Output the [X, Y] coordinate of the center of the cell containing the given text.  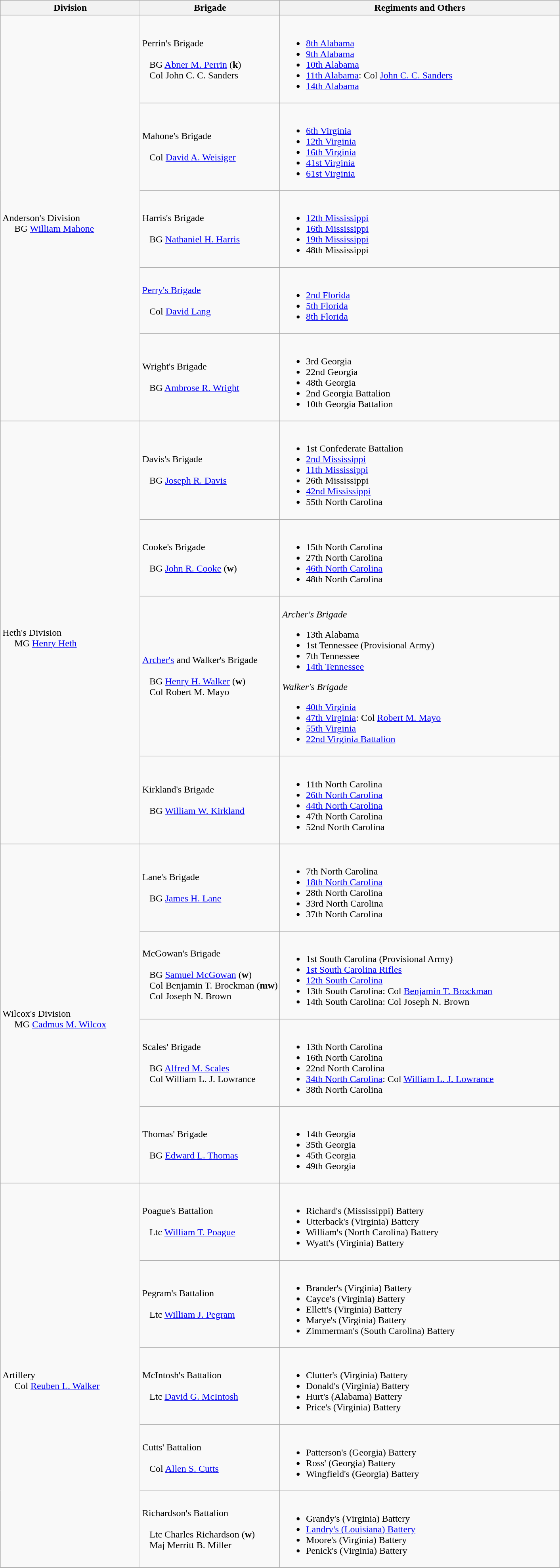
Wright's Brigade BG Ambrose R. Wright [210, 377]
Richardson's Battalion Ltc Charles Richardson (w) Maj Merritt B. Miller [210, 1529]
Poague's Battalion Ltc William T. Poague [210, 1222]
3rd Georgia22nd Georgia48th Georgia2nd Georgia Battalion10th Georgia Battalion [420, 377]
15th North Carolina27th North Carolina46th North Carolina48th North Carolina [420, 558]
Perrin's Brigade BG Abner M. Perrin (k) Col John C. C. Sanders [210, 59]
Brigade [210, 8]
Pegram's Battalion Ltc William J. Pegram [210, 1304]
Mahone's Brigade Col David A. Weisiger [210, 147]
Clutter's (Virginia) BatteryDonald's (Virginia) BatteryHurt's (Alabama) BatteryPrice's (Virginia) Battery [420, 1386]
1st Confederate Battalion2nd Mississippi11th Mississippi26th Mississippi42nd Mississippi55th North Carolina [420, 470]
8th Alabama9th Alabama10th Alabama11th Alabama: Col John C. C. Sanders14th Alabama [420, 59]
2nd Florida5th Florida8th Florida [420, 300]
Cooke's Brigade BG John R. Cooke (w) [210, 558]
7th North Carolina18th North Carolina28th North Carolina33rd North Carolina37th North Carolina [420, 887]
Kirkland's Brigade BG William W. Kirkland [210, 800]
12th Mississippi16th Mississippi19th Mississippi48th Mississippi [420, 229]
Patterson's (Georgia) BatteryRoss' (Georgia) BatteryWingfield's (Georgia) Battery [420, 1457]
Scales' Brigade BG Alfred M. Scales Col William L. J. Lowrance [210, 1062]
Regiments and Others [420, 8]
McGowan's Brigade BG Samuel McGowan (w) Col Benjamin T. Brockman (mw) Col Joseph N. Brown [210, 975]
Davis's Brigade BG Joseph R. Davis [210, 470]
13th North Carolina16th North Carolina22nd North Carolina34th North Carolina: Col William L. J. Lowrance38th North Carolina [420, 1062]
Artillery Col Reuben L. Walker [71, 1376]
14th Georgia35th Georgia45th Georgia49th Georgia [420, 1145]
11th North Carolina26th North Carolina44th North Carolina47th North Carolina52nd North Carolina [420, 800]
6th Virginia12th Virginia16th Virginia41st Virginia61st Virginia [420, 147]
Wilcox's Division MG Cadmus M. Wilcox [71, 1013]
Perry's Brigade Col David Lang [210, 300]
Cutts' Battalion Col Allen S. Cutts [210, 1457]
Grandy's (Virginia) BatteryLandry's (Louisiana) BatteryMoore's (Virginia) BatteryPenick's (Virginia) Battery [420, 1529]
Lane's Brigade BG James H. Lane [210, 887]
McIntosh's Battalion Ltc David G. McIntosh [210, 1386]
Thomas' Brigade BG Edward L. Thomas [210, 1145]
Division [71, 8]
Anderson's Division BG William Mahone [71, 218]
Richard's (Mississippi) BatteryUtterback's (Virginia) BatteryWilliam's (North Carolina) BatteryWyatt's (Virginia) Battery [420, 1222]
Archer's and Walker's Brigade BG Henry H. Walker (w) Col Robert M. Mayo [210, 676]
Harris's Brigade BG Nathaniel H. Harris [210, 229]
Brander's (Virginia) BatteryCayce's (Virginia) BatteryEllett's (Virginia) BatteryMarye's (Virginia) BatteryZimmerman's (South Carolina) Battery [420, 1304]
Heth's Division MG Henry Heth [71, 632]
